Detect which cell encompasses the target text, then output its [x, y] center coordinate. 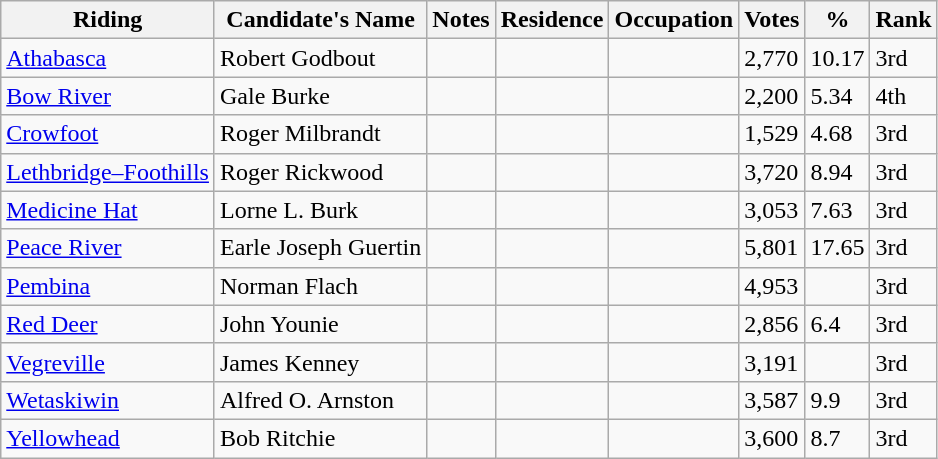
7.63 [838, 210]
3,600 [772, 438]
John Younie [320, 324]
Roger Milbrandt [320, 134]
Crowfoot [108, 134]
3,587 [772, 400]
Athabasca [108, 58]
Pembina [108, 286]
Medicine Hat [108, 210]
4,953 [772, 286]
Votes [772, 20]
Candidate's Name [320, 20]
Alfred O. Arnston [320, 400]
1,529 [772, 134]
Norman Flach [320, 286]
5.34 [838, 96]
Lorne L. Burk [320, 210]
% [838, 20]
James Kenney [320, 362]
17.65 [838, 248]
Yellowhead [108, 438]
2,770 [772, 58]
8.94 [838, 172]
Wetaskiwin [108, 400]
5,801 [772, 248]
2,856 [772, 324]
4th [904, 96]
3,053 [772, 210]
Occupation [674, 20]
8.7 [838, 438]
9.9 [838, 400]
Peace River [108, 248]
Roger Rickwood [320, 172]
Earle Joseph Guertin [320, 248]
Notes [461, 20]
2,200 [772, 96]
Lethbridge–Foothills [108, 172]
10.17 [838, 58]
3,191 [772, 362]
Red Deer [108, 324]
Gale Burke [320, 96]
Rank [904, 20]
4.68 [838, 134]
6.4 [838, 324]
Robert Godbout [320, 58]
Bow River [108, 96]
Bob Ritchie [320, 438]
3,720 [772, 172]
Vegreville [108, 362]
Residence [552, 20]
Riding [108, 20]
